Return (X, Y) of the center of cell containing provided text 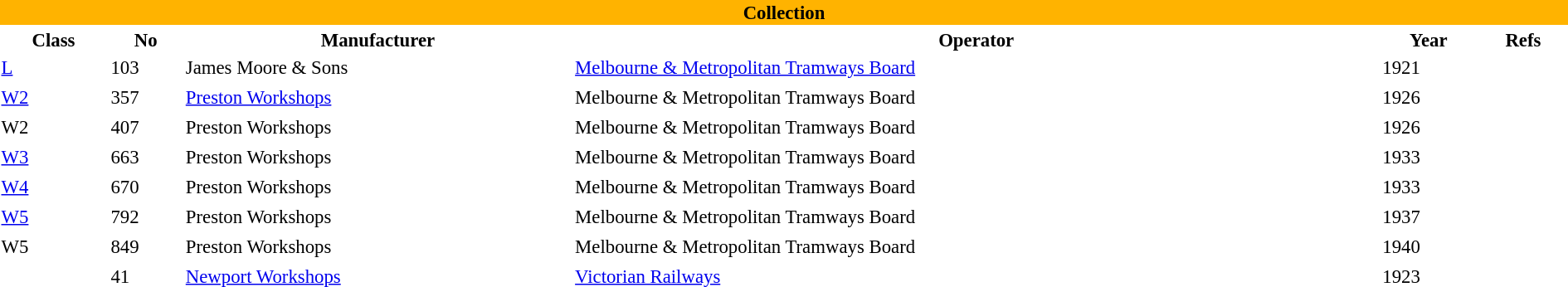
663 (146, 157)
1937 (1429, 216)
W3 (53, 157)
792 (146, 216)
407 (146, 127)
No (146, 40)
Year (1429, 40)
Manufacturer (377, 40)
James Moore & Sons (377, 67)
Collection (784, 12)
1921 (1429, 67)
357 (146, 97)
849 (146, 246)
1940 (1429, 246)
L (53, 67)
670 (146, 187)
103 (146, 67)
Operator (976, 40)
W4 (53, 187)
Refs (1523, 40)
Class (53, 40)
